Find where the given text appears and provide that cell's center as (x, y) coordinate. 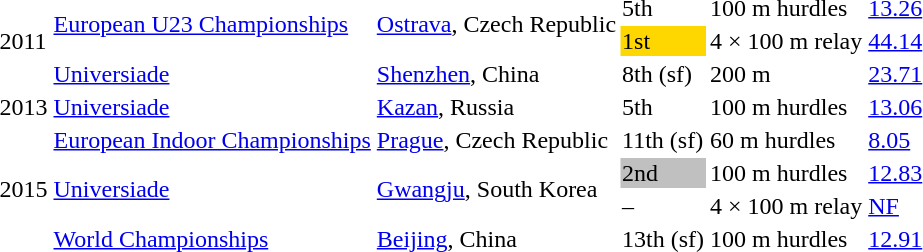
2nd (664, 173)
1st (664, 41)
60 m hurdles (786, 140)
Prague, Czech Republic (496, 140)
Kazan, Russia (496, 107)
5th (664, 107)
European Indoor Championships (212, 140)
– (664, 206)
11th (sf) (664, 140)
Shenzhen, China (496, 74)
200 m (786, 74)
Gwangju, South Korea (496, 190)
8th (sf) (664, 74)
